Provide the [x, y] coordinate of the cell's center where the given text is located.  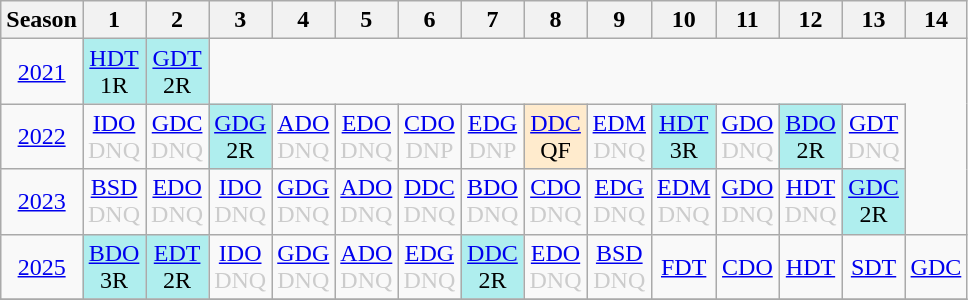
BDODNQ [492, 202]
13 [874, 20]
FDT [683, 266]
2025 [42, 266]
GDT2R [178, 72]
CDODNP [430, 136]
14 [936, 20]
7 [492, 20]
BDO2R [810, 136]
2022 [42, 136]
3 [240, 20]
GDG2R [240, 136]
HDT1R [114, 72]
CDO [748, 266]
GDTDNQ [874, 136]
EDGDNP [492, 136]
8 [556, 20]
EDT2R [178, 266]
2021 [42, 72]
6 [430, 20]
DDC2R [492, 266]
GDC2R [874, 202]
5 [366, 20]
10 [683, 20]
GDC [936, 266]
SDT [874, 266]
GDCDNQ [178, 136]
9 [619, 20]
BDO3R [114, 266]
Season [42, 20]
4 [304, 20]
DDCQF [556, 136]
HDTDNQ [810, 202]
2023 [42, 202]
HDT [810, 266]
12 [810, 20]
1 [114, 20]
DDCDNQ [430, 202]
2 [178, 20]
11 [748, 20]
CDODNQ [556, 202]
HDT3R [683, 136]
